Scan for the cell matching the given text and deliver its (X, Y) coordinate at center. 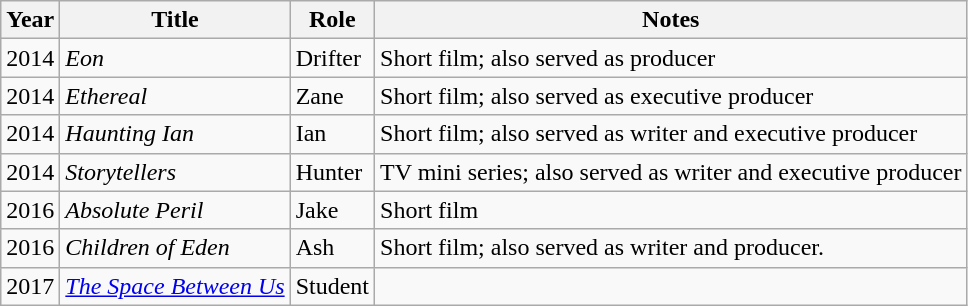
Short film; also served as producer (671, 58)
Short film (671, 210)
Drifter (332, 58)
Short film; also served as writer and executive producer (671, 134)
Student (332, 286)
2017 (30, 286)
Hunter (332, 172)
Title (175, 20)
Ian (332, 134)
Year (30, 20)
Short film; also served as writer and producer. (671, 248)
Ethereal (175, 96)
Absolute Peril (175, 210)
Ash (332, 248)
Eon (175, 58)
Zane (332, 96)
Haunting Ian (175, 134)
Storytellers (175, 172)
Role (332, 20)
The Space Between Us (175, 286)
TV mini series; also served as writer and executive producer (671, 172)
Short film; also served as executive producer (671, 96)
Notes (671, 20)
Jake (332, 210)
Children of Eden (175, 248)
